Find where the given text appears and provide that cell's center as [X, Y] coordinate. 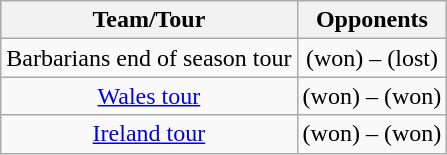
(won) – (lost) [372, 58]
Team/Tour [149, 20]
Ireland tour [149, 134]
Opponents [372, 20]
Wales tour [149, 96]
Barbarians end of season tour [149, 58]
